Extract the [X, Y] coordinate from the center of the cell holding the provided text.  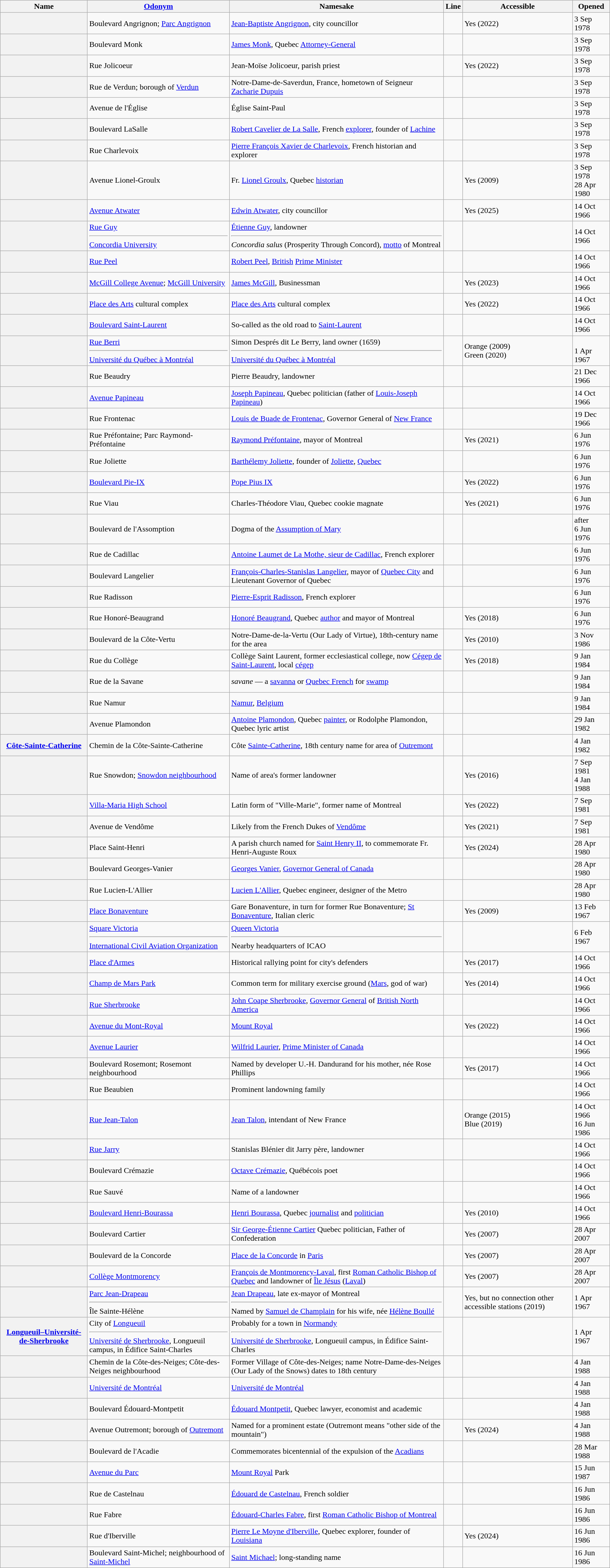
John Coape Sherbrooke, Governor General of British North America [337, 1004]
Notre-Dame-de-Saverdun, France, hometown of Seigneur Zacharie Dupuis [337, 87]
Boulevard de la Concorde [158, 1255]
Probably for a town in NormandyUniversité de Sherbrooke, Longueuil campus, in Édifice Saint-Charles [337, 1336]
Joseph Papineau, Quebec politician (father of Louis-Joseph Papineau) [337, 397]
Rue Beaubien [158, 1090]
Pope Pius IX [337, 482]
Avenue Plamondon [158, 724]
Avenue du Mont-Royal [158, 1026]
Boulevard Henri-Bourassa [158, 1213]
Namur, Belgium [337, 703]
Rue Frontenac [158, 419]
Rue Lucien-L'Allier [158, 890]
3 Nov 1986 [591, 639]
Pierre-Esprit Radisson, French explorer [337, 597]
Avenue Atwater [158, 210]
Rue de la Savane [158, 682]
Jean-Baptiste Angrignon, city councillor [337, 23]
Mount Royal [337, 1026]
Rue Joliette [158, 461]
Côte-Sainte-Catherine [44, 745]
28 Mar 1988 [591, 1451]
Antoine Plamondon, Quebec painter, or Rodolphe Plamondon, Quebec lyric artist [337, 724]
So-called as the old road to Saint-Laurent [337, 325]
Boulevard Angrignon; Parc Angrignon [158, 23]
Orange (2015)Blue (2019) [517, 1120]
Robert Cavelier de La Salle, French explorer, founder of Lachine [337, 129]
Barthélemy Joliette, founder of Joliette, Quebec [337, 461]
Sir George-Étienne Cartier Quebec politician, Father of Confederation [337, 1234]
Rue d'Iberville [158, 1536]
Rue Sherbrooke [158, 1004]
13 Feb 1967 [591, 911]
Georges Vanier, Governor General of Canada [337, 869]
Square VictoriaInternational Civil Aviation Organization [158, 937]
Name of area's former landowner [337, 775]
21 Dec 1966 [591, 376]
Rue Fabre [158, 1515]
Rue Préfontaine; Parc Raymond-Préfontaine [158, 440]
McGill College Avenue; McGill University [158, 283]
Boulevard de la Côte-Vertu [158, 639]
Édouard-Charles Fabre, first Roman Catholic Bishop of Montreal [337, 1515]
Mount Royal Park [337, 1473]
Rue de Cadillac [158, 554]
Jean-Moïse Jolicoeur, parish priest [337, 66]
Boulevard de l'Acadie [158, 1451]
Common term for military exercise ground (Mars, god of war) [337, 983]
Boulevard Pie-IX [158, 482]
Opened [591, 7]
Pierre Beaudry, landowner [337, 376]
Yes (2023) [517, 283]
Lucien L'Allier, Quebec engineer, designer of the Metro [337, 890]
savane — a savanna or Quebec French for swamp [337, 682]
François-Charles-Stanislas Langelier, mayor of Quebec City and Lieutenant Governor of Quebec [337, 576]
Wilfrid Laurier, Prime Minister of Canada [337, 1047]
Boulevard de l'Assomption [158, 529]
6 Feb 1967 [591, 937]
Odonym [158, 7]
Pierre François Xavier de Charlevoix, French historian and explorer [337, 150]
City of LongueuilUniversité de Sherbrooke, Longueuil campus, in Édifice Saint-Charles [158, 1336]
Rue Viau [158, 503]
Yes (2014) [517, 983]
Avenue Outremont; borough of Outremont [158, 1430]
Rue de Castelnau [158, 1493]
Orange (2009)Green (2020) [517, 351]
Robert Peel, British Prime Minister [337, 261]
29 Jan 1982 [591, 724]
Named for a prominent estate (Outremont means "other side of the mountain") [337, 1430]
Henri Bourassa, Quebec journalist and politician [337, 1213]
Latin form of "Ville-Marie", former name of Montreal [337, 805]
Avenue Lionel-Groulx [158, 180]
Jean Drapeau, late ex-mayor of MontrealNamed by Samuel de Champlain for his wife, née Hélène Boullé [337, 1302]
Louis de Buade de Frontenac, Governor General of New France [337, 419]
Prominent landowning family [337, 1090]
Rue Jean-Talon [158, 1120]
Namesake [337, 7]
Queen VictoriaNearby headquarters of ICAO [337, 937]
Place Bonaventure [158, 911]
Name [44, 7]
Antoine Laumet de La Mothe, sieur de Cadillac, French explorer [337, 554]
Charles-Théodore Viau, Quebec cookie magnate [337, 503]
Étienne Guy, landownerConcordia salus (Prosperity Through Concord), motto of Montreal [337, 236]
Rue GuyConcordia University [158, 236]
Rue Namur [158, 703]
Chemin de la Côte-Sainte-Catherine [158, 745]
Villa-Maria High School [158, 805]
Yes, but no connection other accessible stations (2019) [517, 1302]
Honoré Beaugrand, Quebec author and mayor of Montreal [337, 618]
Avenue de Vendôme [158, 826]
François de Montmorency-Laval, first Roman Catholic Bishop of Quebec and landowner of Île Jésus (Laval) [337, 1277]
Name of a landowner [337, 1192]
Former Village of Côte-des-Neiges; name Notre-Dame-des-Neiges (Our Lady of the Snows) dates to 18th century [337, 1366]
Avenue Laurier [158, 1047]
Octave Crémazie, Québécois poet [337, 1170]
Place d'Armes [158, 962]
Boulevard Cartier [158, 1234]
Avenue Papineau [158, 397]
Rue Snowdon; Snowdon neighbourhood [158, 775]
Rue Sauvé [158, 1192]
Boulevard Édouard-Montpetit [158, 1409]
James McGill, Businessman [337, 283]
Rue BerriUniversité du Québec à Montréal [158, 351]
Rue Peel [158, 261]
Rue Jarry [158, 1150]
Raymond Préfontaine, mayor of Montreal [337, 440]
Dogma of the Assumption of Mary [337, 529]
Yes (2016) [517, 775]
Rue Jolicoeur [158, 66]
Stanislas Blénier dit Jarry père, landowner [337, 1150]
Rue Charlevoix [158, 150]
Côte Sainte-Catherine, 18th century name for area of Outremont [337, 745]
Chemin de la Côte-des-Neiges; Côte-des-Neiges neighbourhood [158, 1366]
Collège Saint Laurent, former ecclesiastical college, now Cégep de Saint-Laurent, local cégep [337, 660]
Boulevard LaSalle [158, 129]
Avenue de l'Église [158, 108]
Collège Montmorency [158, 1277]
Commemorates bicentennial of the expulsion of the Acadians [337, 1451]
Boulevard Saint-Michel; neighbourhood of Saint-Michel [158, 1557]
Rue du Collège [158, 660]
Named by developer U.-H. Dandurand for his mother, née Rose Phillips [337, 1068]
14 Oct 1966 16 Jun 1986 [591, 1120]
Gare Bonaventure, in turn for former Rue Bonaventure; St Bonaventure, Italian cleric [337, 911]
7 Sep 1981 4 Jan 1988 [591, 775]
19 Dec 1966 [591, 419]
Rue de Verdun; borough of Verdun [158, 87]
Edwin Atwater, city councillor [337, 210]
Avenue du Parc [158, 1473]
Pierre Le Moyne d'Iberville, Quebec explorer, founder of Louisiana [337, 1536]
Historical rallying point for city's defenders [337, 962]
Boulevard Saint-Laurent [158, 325]
Simon Després dit Le Berry, land owner (1659)Université du Québec à Montréal [337, 351]
Boulevard Crémazie [158, 1170]
A parish church named for Saint Henry II, to commemorate Fr. Henri-Auguste Roux [337, 847]
Saint Michael; long-standing name [337, 1557]
Yes (2025) [517, 210]
Édouard de Castelnau, French soldier [337, 1493]
Rue Radisson [158, 597]
3 Sep 1978 28 Apr 1980 [591, 180]
Rue Beaudry [158, 376]
Jean Talon, intendant of New France [337, 1120]
15 Jun 1987 [591, 1473]
Rue Honoré-Beaugrand [158, 618]
Champ de Mars Park [158, 983]
Boulevard Monk [158, 44]
Accessible [517, 7]
4 Jan 1982 [591, 745]
Fr. Lionel Groulx, Quebec historian [337, 180]
James Monk, Quebec Attorney-General [337, 44]
Place Saint-Henri [158, 847]
Place de la Concorde in Paris [337, 1255]
Line [453, 7]
Notre-Dame-de-la-Vertu (Our Lady of Virtue), 18th-century name for the area [337, 639]
Édouard Montpetit, Quebec lawyer, economist and academic [337, 1409]
Parc Jean-DrapeauÎle Sainte-Hélène [158, 1302]
Longueuil–Université-de-Sherbrooke [44, 1336]
after6 Jun 1976 [591, 529]
Boulevard Langelier [158, 576]
Église Saint-Paul [337, 108]
Boulevard Georges-Vanier [158, 869]
Likely from the French Dukes of Vendôme [337, 826]
Boulevard Rosemont; Rosemont neighbourhood [158, 1068]
